Detect which cell encompasses the target text, then output its (X, Y) center coordinate. 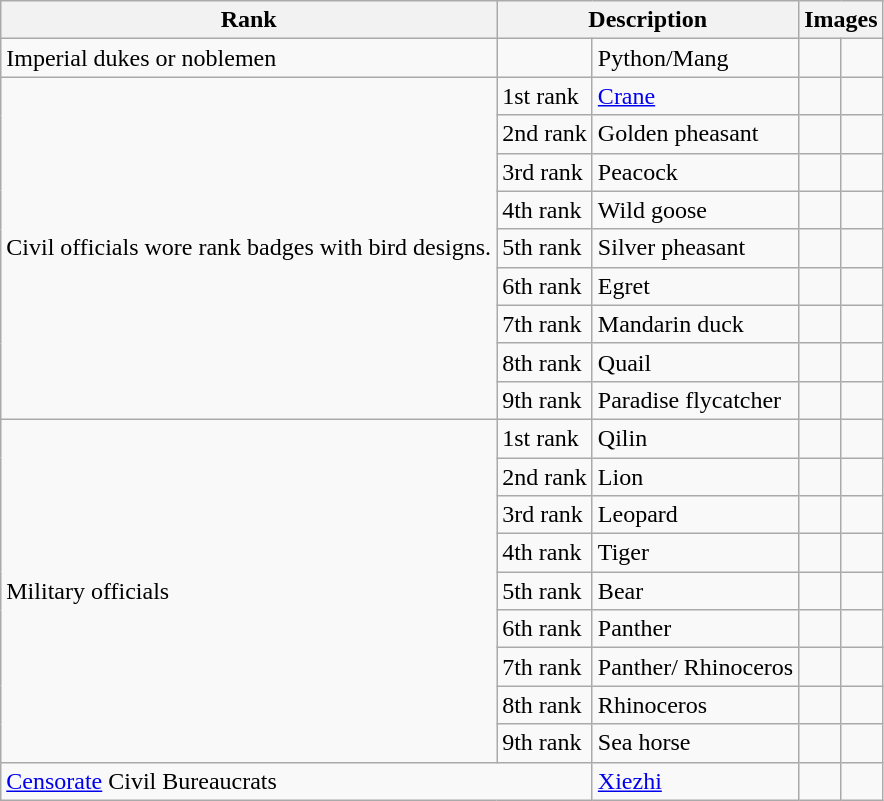
Military officials (249, 590)
Rhinoceros (695, 705)
Imperial dukes or noblemen (249, 58)
Xiezhi (695, 781)
Mandarin duck (695, 324)
Sea horse (695, 743)
Tiger (695, 553)
Crane (695, 96)
Peacock (695, 172)
Bear (695, 591)
Golden pheasant (695, 134)
Qilin (695, 438)
Silver pheasant (695, 248)
Rank (249, 20)
Civil officials wore rank badges with bird designs. (249, 248)
Censorate Civil Bureaucrats (297, 781)
Panther/ Rhinoceros (695, 667)
Images (841, 20)
Egret (695, 286)
Wild goose (695, 210)
Panther (695, 629)
Leopard (695, 515)
Python/Mang (695, 58)
Quail (695, 362)
Lion (695, 477)
Paradise flycatcher (695, 400)
Description (648, 20)
